Locate the cell with the specified text and output its (x, y) center coordinate. 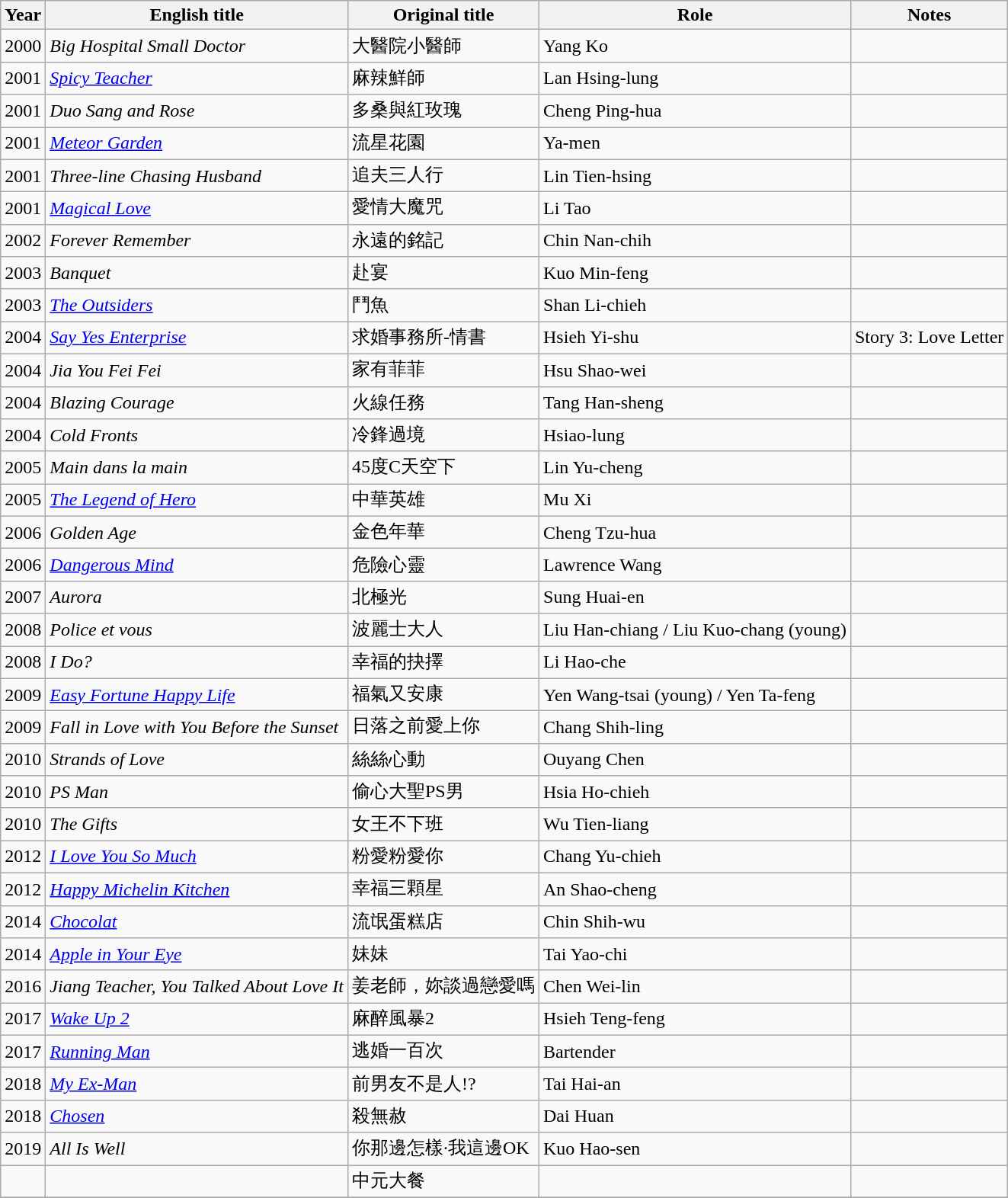
女王不下班 (443, 825)
Lin Tien-hsing (695, 175)
English title (197, 15)
麻辣鮮師 (443, 78)
Cheng Ping-hua (695, 111)
姜老師，妳談過戀愛嗎 (443, 986)
Yang Ko (695, 46)
Strands of Love (197, 759)
Cheng Tzu-hua (695, 532)
Police et vous (197, 629)
你那邊怎樣·我這邊OK (443, 1149)
Lawrence Wang (695, 565)
Liu Han-chiang / Liu Kuo-chang (young) (695, 629)
Running Man (197, 1052)
Chin Shih-wu (695, 922)
前男友不是人!? (443, 1084)
Three-line Chasing Husband (197, 175)
求婚事務所-情書 (443, 338)
The Gifts (197, 825)
Role (695, 15)
逃婚一百次 (443, 1052)
日落之前愛上你 (443, 727)
北極光 (443, 597)
Mu Xi (695, 500)
Story 3: Love Letter (929, 338)
波麗士大人 (443, 629)
Apple in Your Eye (197, 954)
Chosen (197, 1116)
幸福三顆星 (443, 889)
愛情大魔咒 (443, 209)
Dangerous Mind (197, 565)
Hsieh Teng-feng (695, 1020)
Ya-men (695, 143)
Kuo Min-feng (695, 273)
Hsieh Yi-shu (695, 338)
Yen Wang-tsai (young) / Yen Ta-feng (695, 695)
I Love You So Much (197, 857)
殺無赦 (443, 1116)
冷鋒過境 (443, 436)
多桑與紅玫瑰 (443, 111)
追夫三人行 (443, 175)
Tai Yao-chi (695, 954)
Banquet (197, 273)
Hsu Shao-wei (695, 370)
Shan Li-chieh (695, 305)
家有菲菲 (443, 370)
Sung Huai-en (695, 597)
Magical Love (197, 209)
Tang Han-sheng (695, 402)
Golden Age (197, 532)
鬥魚 (443, 305)
幸福的抉擇 (443, 663)
Meteor Garden (197, 143)
2002 (23, 241)
Duo Sang and Rose (197, 111)
2000 (23, 46)
妹妹 (443, 954)
Year (23, 15)
The Legend of Hero (197, 500)
Chang Shih-ling (695, 727)
Blazing Courage (197, 402)
危險心靈 (443, 565)
Wu Tien-liang (695, 825)
Li Tao (695, 209)
45度C天空下 (443, 468)
火線任務 (443, 402)
An Shao-cheng (695, 889)
Bartender (695, 1052)
Li Hao-che (695, 663)
Chin Nan-chih (695, 241)
All Is Well (197, 1149)
絲絲心動 (443, 759)
Notes (929, 15)
PS Man (197, 793)
Lin Yu-cheng (695, 468)
Chang Yu-chieh (695, 857)
I Do? (197, 663)
Wake Up 2 (197, 1020)
Aurora (197, 597)
大醫院小醫師 (443, 46)
Spicy Teacher (197, 78)
中元大餐 (443, 1181)
Say Yes Enterprise (197, 338)
金色年華 (443, 532)
Fall in Love with You Before the Sunset (197, 727)
2016 (23, 986)
Chocolat (197, 922)
Hsiao-lung (695, 436)
偷心大聖PS男 (443, 793)
Jia You Fei Fei (197, 370)
麻醉風暴2 (443, 1020)
Chen Wei-lin (695, 986)
Big Hospital Small Doctor (197, 46)
Lan Hsing-lung (695, 78)
粉愛粉愛你 (443, 857)
福氣又安康 (443, 695)
Kuo Hao-sen (695, 1149)
Ouyang Chen (695, 759)
Jiang Teacher, You Talked About Love It (197, 986)
流星花園 (443, 143)
2007 (23, 597)
The Outsiders (197, 305)
My Ex-Man (197, 1084)
2019 (23, 1149)
中華英雄 (443, 500)
赴宴 (443, 273)
永遠的銘記 (443, 241)
Original title (443, 15)
Cold Fronts (197, 436)
Forever Remember (197, 241)
Dai Huan (695, 1116)
Main dans la main (197, 468)
Hsia Ho-chieh (695, 793)
Easy Fortune Happy Life (197, 695)
Tai Hai-an (695, 1084)
Happy Michelin Kitchen (197, 889)
流氓蛋糕店 (443, 922)
